Determine the [X, Y] coordinate at the center of the cell enclosing the given text.  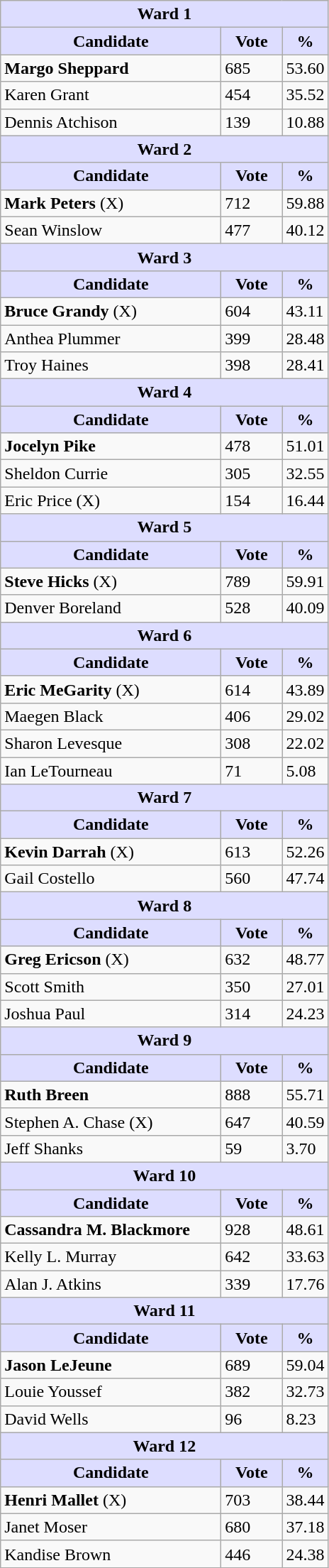
399 [252, 339]
Jason LeJeune [111, 1365]
40.09 [305, 608]
Ward 8 [164, 906]
24.38 [305, 1554]
Ward 3 [164, 257]
55.71 [305, 1095]
Troy Haines [111, 366]
38.44 [305, 1500]
Denver Boreland [111, 608]
59.91 [305, 581]
37.18 [305, 1527]
48.77 [305, 960]
382 [252, 1392]
Sean Winslow [111, 230]
96 [252, 1419]
Scott Smith [111, 987]
446 [252, 1554]
40.59 [305, 1122]
Ian LeTourneau [111, 770]
712 [252, 203]
Maegen Black [111, 716]
Ward 1 [164, 14]
Gail Costello [111, 879]
314 [252, 1014]
17.76 [305, 1284]
Bruce Grandy (X) [111, 311]
28.48 [305, 339]
59 [252, 1148]
154 [252, 500]
Ward 7 [164, 798]
Steve Hicks (X) [111, 581]
Jeff Shanks [111, 1148]
32.55 [305, 473]
632 [252, 960]
Ward 4 [164, 393]
Janet Moser [111, 1527]
8.23 [305, 1419]
Dennis Atchison [111, 122]
Ward 9 [164, 1041]
680 [252, 1527]
339 [252, 1284]
308 [252, 743]
10.88 [305, 122]
29.02 [305, 716]
Cassandra M. Blackmore [111, 1230]
59.88 [305, 203]
Eric MeGarity (X) [111, 689]
Greg Ericson (X) [111, 960]
Kevin Darrah (X) [111, 852]
53.60 [305, 68]
5.08 [305, 770]
16.44 [305, 500]
Louie Youssef [111, 1392]
24.23 [305, 1014]
27.01 [305, 987]
528 [252, 608]
Sharon Levesque [111, 743]
Stephen A. Chase (X) [111, 1122]
Ward 2 [164, 149]
59.04 [305, 1365]
Ward 11 [164, 1311]
Margo Sheppard [111, 68]
Alan J. Atkins [111, 1284]
685 [252, 68]
Ruth Breen [111, 1095]
35.52 [305, 95]
478 [252, 446]
3.70 [305, 1148]
Eric Price (X) [111, 500]
Kelly L. Murray [111, 1257]
40.12 [305, 230]
28.41 [305, 366]
52.26 [305, 852]
22.02 [305, 743]
43.89 [305, 689]
689 [252, 1365]
888 [252, 1095]
Henri Mallet (X) [111, 1500]
398 [252, 366]
928 [252, 1230]
Ward 6 [164, 635]
Sheldon Currie [111, 473]
789 [252, 581]
560 [252, 879]
477 [252, 230]
454 [252, 95]
703 [252, 1500]
350 [252, 987]
647 [252, 1122]
Kandise Brown [111, 1554]
Karen Grant [111, 95]
Ward 5 [164, 527]
Anthea Plummer [111, 339]
David Wells [111, 1419]
614 [252, 689]
Ward 12 [164, 1446]
604 [252, 311]
47.74 [305, 879]
613 [252, 852]
Ward 10 [164, 1175]
305 [252, 473]
51.01 [305, 446]
Joshua Paul [111, 1014]
33.63 [305, 1257]
Mark Peters (X) [111, 203]
43.11 [305, 311]
642 [252, 1257]
32.73 [305, 1392]
Jocelyn Pike [111, 446]
139 [252, 122]
48.61 [305, 1230]
406 [252, 716]
71 [252, 770]
